Determine the (X, Y) coordinate at the center of the cell enclosing the given text.  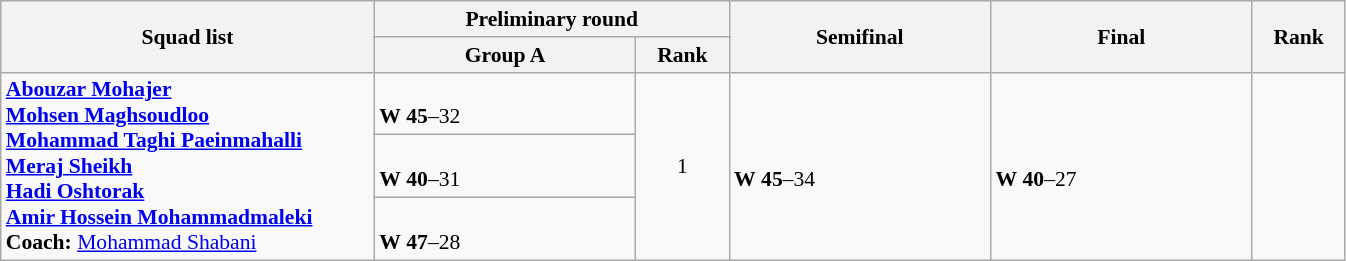
Final (1120, 36)
W 40–27 (1120, 166)
W 47–28 (504, 230)
W 45–34 (860, 166)
Abouzar MohajerMohsen MaghsoudlooMohammad Taghi PaeinmahalliMeraj SheikhHadi OshtorakAmir Hossein MohammadmalekiCoach: Mohammad Shabani (188, 166)
Semifinal (860, 36)
Squad list (188, 36)
Group A (504, 55)
Preliminary round (552, 19)
W 40–31 (504, 166)
W 45–32 (504, 104)
1 (682, 166)
